From the cell containing the given text, extract its center point as (x, y) coordinate. 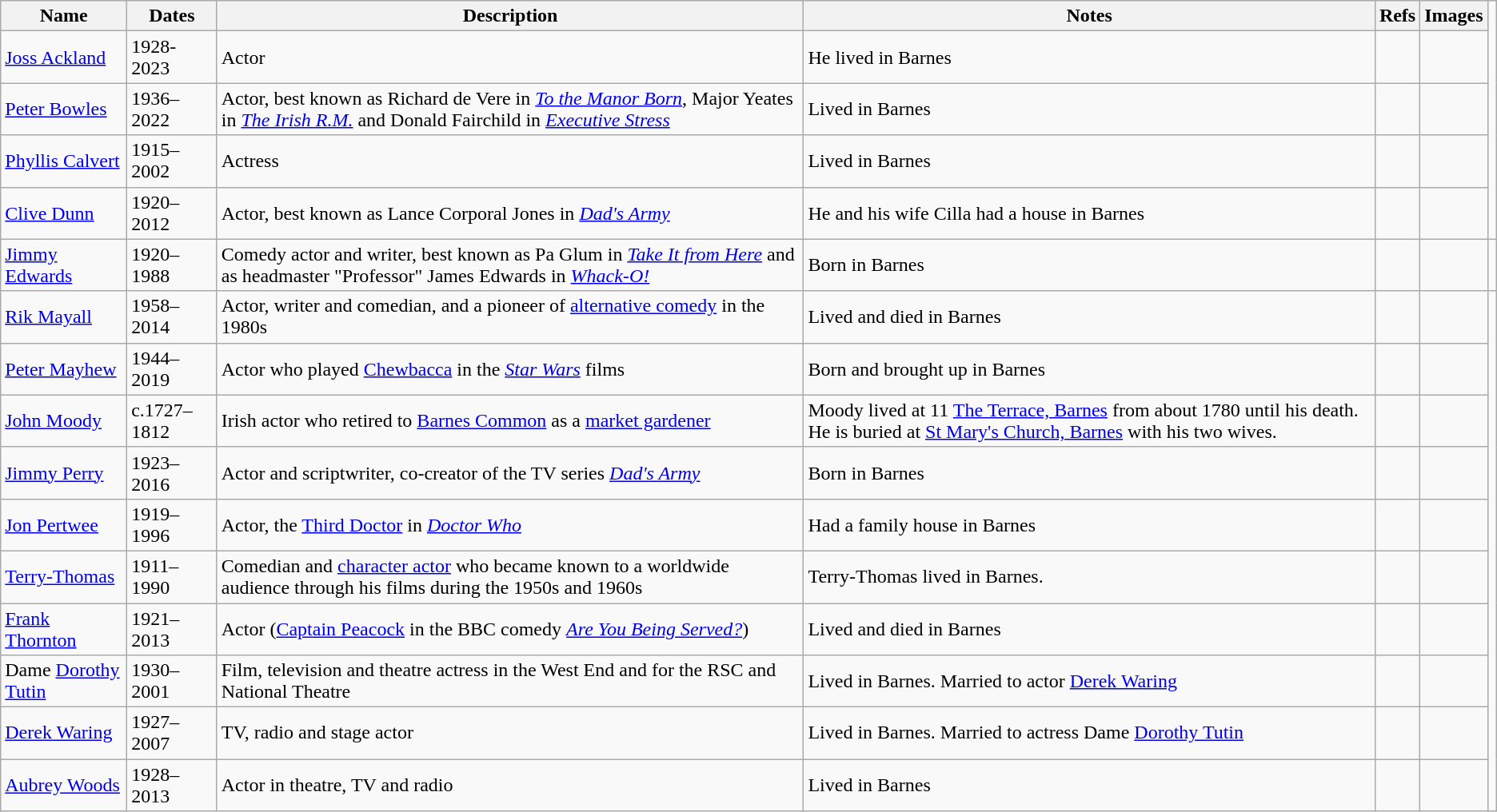
1944–2019 (173, 369)
Phyllis Calvert (64, 161)
Description (510, 16)
Actor, best known as Richard de Vere in To the Manor Born, Major Yeates in The Irish R.M. and Donald Fairchild in Executive Stress (510, 109)
He lived in Barnes (1089, 58)
Actor who played Chewbacca in the Star Wars films (510, 369)
Joss Ackland (64, 58)
Derek Waring (64, 734)
Rik Mayall (64, 316)
1920–1988 (173, 265)
1919–1996 (173, 524)
Actor in theatre, TV and radio (510, 785)
Frank Thornton (64, 628)
1911–1990 (173, 577)
Actor, the Third Doctor in Doctor Who (510, 524)
Jimmy Edwards (64, 265)
TV, radio and stage actor (510, 734)
Comedian and character actor who became known to a worldwide audience through his films during the 1950s and 1960s (510, 577)
Born and brought up in Barnes (1089, 369)
1915–2002 (173, 161)
1927–2007 (173, 734)
Images (1454, 16)
Refs (1397, 16)
Dates (173, 16)
Irish actor who retired to Barnes Common as a market gardener (510, 420)
Name (64, 16)
Notes (1089, 16)
1936–2022 (173, 109)
He and his wife Cilla had a house in Barnes (1089, 213)
Comedy actor and writer, best known as Pa Glum in Take It from Here and as headmaster "Professor" James Edwards in Whack-O! (510, 265)
Lived in Barnes. Married to actress Dame Dorothy Tutin (1089, 734)
Jon Pertwee (64, 524)
Dame Dorothy Tutin (64, 681)
Actor (510, 58)
1920–2012 (173, 213)
John Moody (64, 420)
Aubrey Woods (64, 785)
Had a family house in Barnes (1089, 524)
Actor, best known as Lance Corporal Jones in Dad's Army (510, 213)
Terry-Thomas lived in Barnes. (1089, 577)
1923–2016 (173, 473)
Actor, writer and comedian, and a pioneer of alternative comedy in the 1980s (510, 316)
Lived in Barnes. Married to actor Derek Waring (1089, 681)
1921–2013 (173, 628)
Peter Mayhew (64, 369)
1928-2023 (173, 58)
c.1727–1812 (173, 420)
1928–2013 (173, 785)
Clive Dunn (64, 213)
Jimmy Perry (64, 473)
Terry-Thomas (64, 577)
Film, television and theatre actress in the West End and for the RSC and National Theatre (510, 681)
Actor and scriptwriter, co-creator of the TV series Dad's Army (510, 473)
Peter Bowles (64, 109)
1958–2014 (173, 316)
Actress (510, 161)
Actor (Captain Peacock in the BBC comedy Are You Being Served?) (510, 628)
1930–2001 (173, 681)
Moody lived at 11 The Terrace, Barnes from about 1780 until his death. He is buried at St Mary's Church, Barnes with his two wives. (1089, 420)
